Provide the [x, y] coordinate of the cell's center where the given text is located.  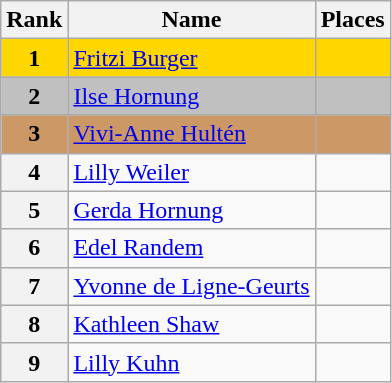
3 [34, 134]
Name [192, 20]
Fritzi Burger [192, 58]
Yvonne de Ligne-Geurts [192, 286]
Lilly Weiler [192, 172]
Rank [34, 20]
2 [34, 96]
4 [34, 172]
8 [34, 324]
7 [34, 286]
9 [34, 362]
Edel Randem [192, 248]
Places [352, 20]
Kathleen Shaw [192, 324]
1 [34, 58]
Ilse Hornung [192, 96]
6 [34, 248]
Gerda Hornung [192, 210]
Vivi-Anne Hultén [192, 134]
Lilly Kuhn [192, 362]
5 [34, 210]
